Identify which cell holds the provided text, then report its (x, y) central coordinate. 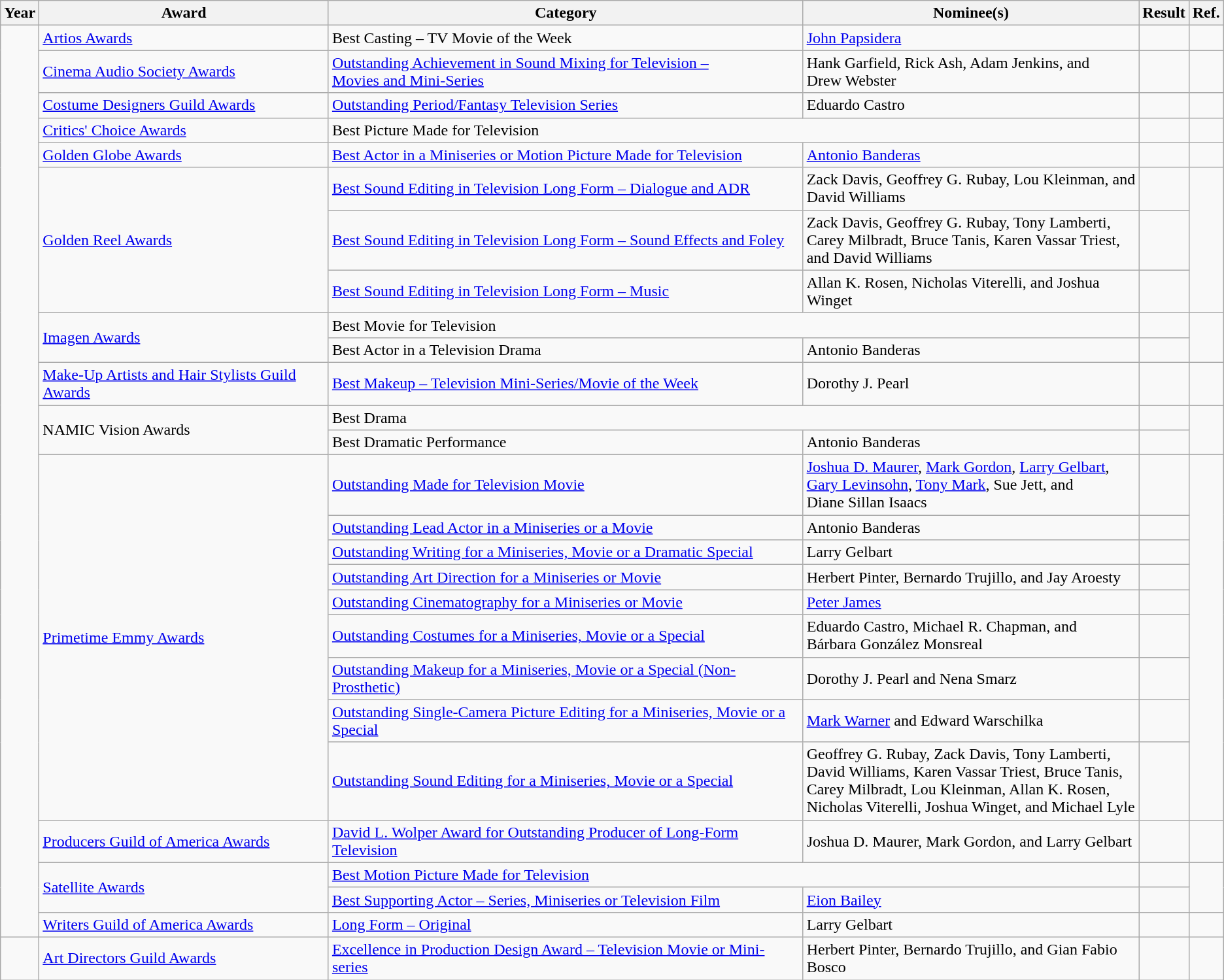
Year (20, 13)
Outstanding Made for Television Movie (566, 485)
Hank Garfield, Rick Ash, Adam Jenkins, and Drew Webster (971, 72)
Outstanding Period/Fantasy Television Series (566, 105)
NAMIC Vision Awards (184, 430)
Herbert Pinter, Bernardo Trujillo, and Gian Fabio Bosco (971, 958)
Long Form – Original (566, 924)
Best Dramatic Performance (566, 443)
Eion Bailey (971, 900)
Art Directors Guild Awards (184, 958)
Mark Warner and Edward Warschilka (971, 720)
Primetime Emmy Awards (184, 638)
Costume Designers Guild Awards (184, 105)
Best Sound Editing in Television Long Form – Music (566, 292)
Best Supporting Actor – Series, Miniseries or Television Film (566, 900)
Outstanding Sound Editing for a Miniseries, Movie or a Special (566, 781)
Golden Reel Awards (184, 240)
Best Casting – TV Movie of the Week (566, 38)
Artios Awards (184, 38)
Zack Davis, Geoffrey G. Rubay, Lou Kleinman, and David Williams (971, 188)
Dorothy J. Pearl and Nena Smarz (971, 679)
Best Actor in a Miniseries or Motion Picture Made for Television (566, 155)
Outstanding Lead Actor in a Miniseries or a Movie (566, 528)
Best Picture Made for Television (734, 130)
Ref. (1206, 13)
Best Motion Picture Made for Television (734, 875)
Outstanding Art Direction for a Miniseries or Movie (566, 577)
Excellence in Production Design Award – Television Movie or Mini-series (566, 958)
Eduardo Castro, Michael R. Chapman, and Bárbara González Monsreal (971, 635)
Critics' Choice Awards (184, 130)
Joshua D. Maurer, Mark Gordon, Larry Gelbart, Gary Levinsohn, Tony Mark, Sue Jett, and Diane Sillan Isaacs (971, 485)
Zack Davis, Geoffrey G. Rubay, Tony Lamberti, Carey Milbradt, Bruce Tanis, Karen Vassar Triest, and David Williams (971, 240)
Producers Guild of America Awards (184, 841)
Imagen Awards (184, 337)
Best Drama (734, 418)
Outstanding Cinematography for a Miniseries or Movie (566, 602)
Outstanding Makeup for a Miniseries, Movie or a Special (Non-Prosthetic) (566, 679)
Outstanding Costumes for a Miniseries, Movie or a Special (566, 635)
Result (1164, 13)
Best Actor in a Television Drama (566, 350)
Make-Up Artists and Hair Stylists Guild Awards (184, 383)
Dorothy J. Pearl (971, 383)
David L. Wolper Award for Outstanding Producer of Long-Form Television (566, 841)
Outstanding Single-Camera Picture Editing for a Miniseries, Movie or a Special (566, 720)
John Papsidera (971, 38)
Nominee(s) (971, 13)
Eduardo Castro (971, 105)
Peter James (971, 602)
Golden Globe Awards (184, 155)
Outstanding Writing for a Miniseries, Movie or a Dramatic Special (566, 552)
Best Makeup – Television Mini-Series/Movie of the Week (566, 383)
Category (566, 13)
Joshua D. Maurer, Mark Gordon, and Larry Gelbart (971, 841)
Best Sound Editing in Television Long Form – Dialogue and ADR (566, 188)
Award (184, 13)
Allan K. Rosen, Nicholas Viterelli, and Joshua Winget (971, 292)
Satellite Awards (184, 887)
Outstanding Achievement in Sound Mixing for Television – Movies and Mini-Series (566, 72)
Herbert Pinter, Bernardo Trujillo, and Jay Aroesty (971, 577)
Cinema Audio Society Awards (184, 72)
Best Sound Editing in Television Long Form – Sound Effects and Foley (566, 240)
Best Movie for Television (734, 325)
Writers Guild of America Awards (184, 924)
